Determine the [X, Y] coordinate at the center of the cell enclosing the given text.  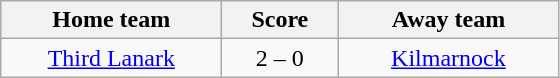
Third Lanark [112, 58]
Home team [112, 20]
Score [280, 20]
2 – 0 [280, 58]
Away team [448, 20]
Kilmarnock [448, 58]
